Extract the [X, Y] coordinate from the center of the cell holding the provided text.  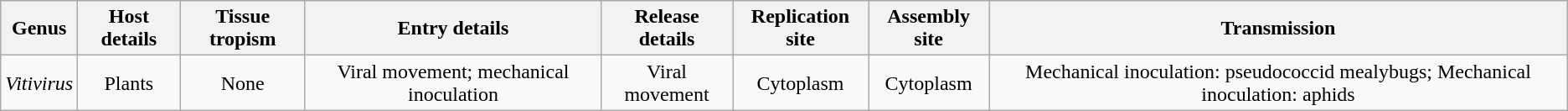
Plants [129, 82]
Release details [667, 29]
Viral movement [667, 82]
Replication site [800, 29]
Transmission [1278, 29]
Tissue tropism [243, 29]
Mechanical inoculation: pseudococcid mealybugs; Mechanical inoculation: aphids [1278, 82]
Entry details [452, 29]
None [243, 82]
Viral movement; mechanical inoculation [452, 82]
Vitivirus [39, 82]
Genus [39, 29]
Assembly site [928, 29]
Host details [129, 29]
